Identify which cell holds the provided text, then report its [x, y] central coordinate. 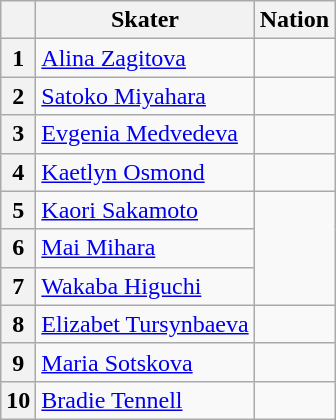
Satoko Miyahara [145, 96]
2 [18, 96]
7 [18, 286]
4 [18, 172]
Kaetlyn Osmond [145, 172]
Kaori Sakamoto [145, 210]
Elizabet Tursynbaeva [145, 324]
1 [18, 58]
Nation [294, 20]
9 [18, 362]
3 [18, 134]
Mai Mihara [145, 248]
Bradie Tennell [145, 400]
Evgenia Medvedeva [145, 134]
Wakaba Higuchi [145, 286]
Alina Zagitova [145, 58]
Maria Sotskova [145, 362]
Skater [145, 20]
8 [18, 324]
10 [18, 400]
6 [18, 248]
5 [18, 210]
